Extract the [X, Y] coordinate from the center of the cell holding the provided text.  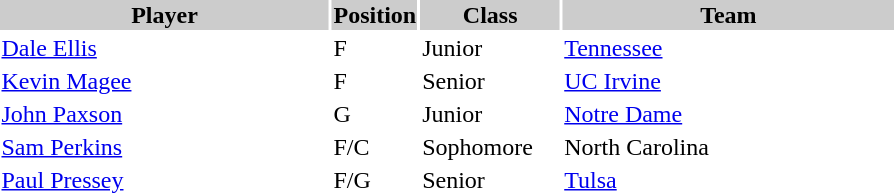
Senior [490, 81]
F/C [375, 147]
G [375, 114]
Sophomore [490, 147]
Notre Dame [728, 114]
Kevin Magee [164, 81]
Player [164, 15]
Class [490, 15]
Team [728, 15]
North Carolina [728, 147]
UC Irvine [728, 81]
Tennessee [728, 48]
Sam Perkins [164, 147]
John Paxson [164, 114]
Position [375, 15]
Dale Ellis [164, 48]
